For the text-containing cell, return its midpoint in (x, y) coordinate format. 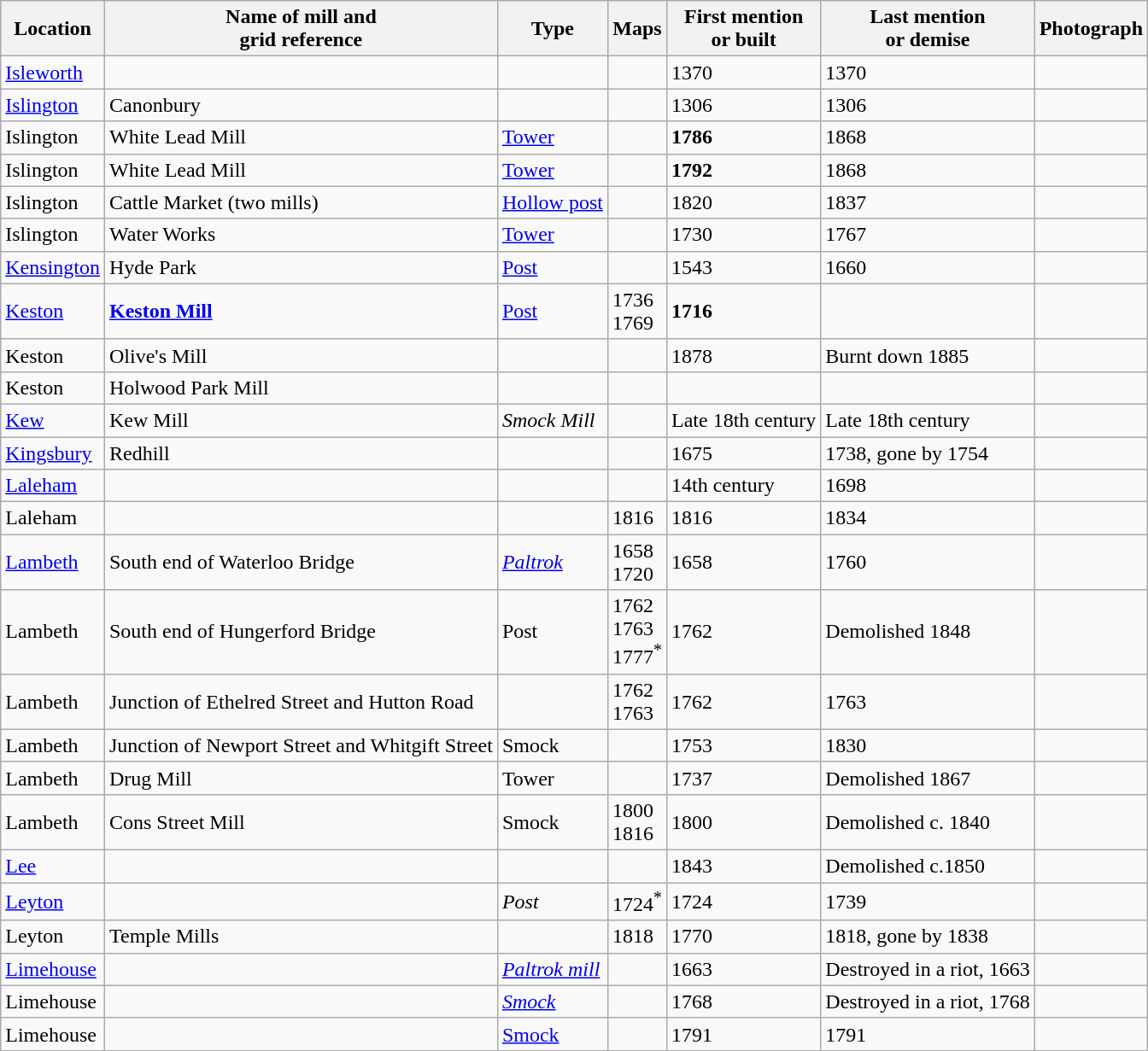
Redhill (301, 453)
South end of Waterloo Bridge (301, 562)
17361769 (637, 311)
Isleworth (53, 73)
1738, gone by 1754 (928, 453)
1818 (637, 937)
Keston Mill (301, 311)
Temple Mills (301, 937)
Smock Mill (552, 420)
Kew (53, 420)
First mentionor built (743, 29)
Destroyed in a riot, 1663 (928, 969)
Destroyed in a riot, 1768 (928, 1001)
1878 (743, 355)
Drug Mill (301, 778)
Cattle Market (two mills) (301, 202)
Demolished 1867 (928, 778)
17621763 (637, 702)
1792 (743, 170)
1730 (743, 235)
1770 (743, 937)
1724* (637, 902)
Last mention or demise (928, 29)
1768 (743, 1001)
Location (53, 29)
1663 (743, 969)
1830 (928, 745)
Junction of Newport Street and Whitgift Street (301, 745)
16581720 (637, 562)
Cons Street Mill (301, 821)
1837 (928, 202)
1753 (743, 745)
Olive's Mill (301, 355)
Burnt down 1885 (928, 355)
1660 (928, 267)
Type (552, 29)
1716 (743, 311)
Name of mill andgrid reference (301, 29)
Maps (637, 29)
1739 (928, 902)
Demolished 1848 (928, 632)
Holwood Park Mill (301, 388)
Paltrok (552, 562)
Canonbury (301, 105)
Photograph (1091, 29)
Hyde Park (301, 267)
Water Works (301, 235)
Demolished c.1850 (928, 867)
1724 (743, 902)
1658 (743, 562)
1675 (743, 453)
1820 (743, 202)
1818, gone by 1838 (928, 937)
1767 (928, 235)
176217631777* (637, 632)
Junction of Ethelred Street and Hutton Road (301, 702)
South end of Hungerford Bridge (301, 632)
1543 (743, 267)
18001816 (637, 821)
1843 (743, 867)
Paltrok mill (552, 969)
Lee (53, 867)
14th century (743, 486)
1834 (928, 518)
1786 (743, 137)
Hollow post (552, 202)
Kew Mill (301, 420)
1763 (928, 702)
1760 (928, 562)
1698 (928, 486)
1800 (743, 821)
Kingsbury (53, 453)
Demolished c. 1840 (928, 821)
Kensington (53, 267)
1737 (743, 778)
